Extract the (x, y) coordinate from the center of the cell holding the provided text.  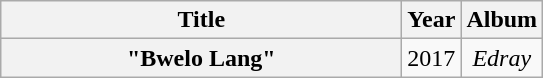
Title (202, 20)
Album (502, 20)
Year (432, 20)
2017 (432, 58)
"Bwelo Lang" (202, 58)
Edray (502, 58)
